Search for the cell housing the specified text and yield its [x, y] center coordinate. 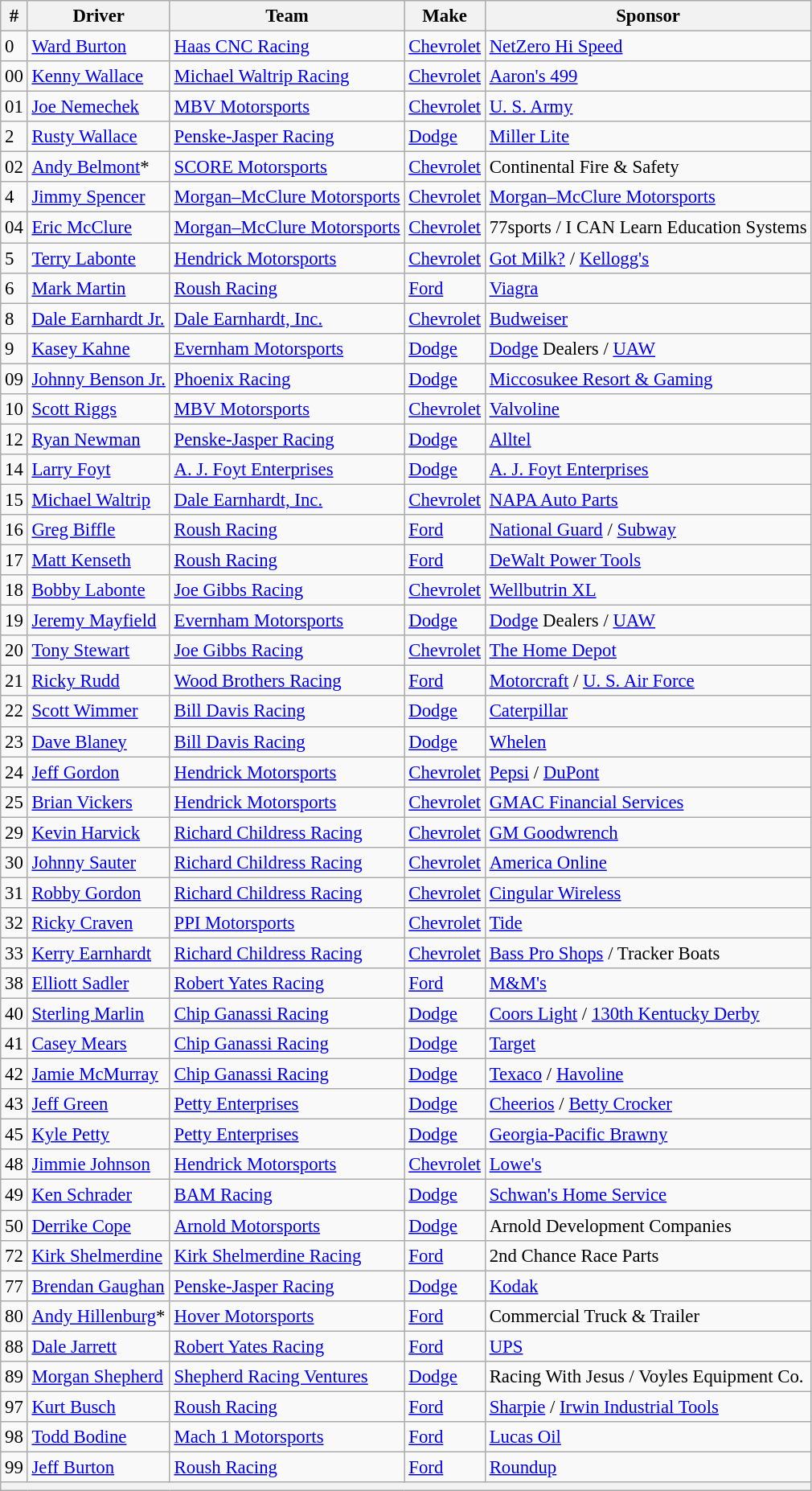
Jimmie Johnson [98, 1165]
88 [14, 1346]
Elliott Sadler [98, 984]
Sponsor [648, 16]
Johnny Sauter [98, 863]
Kodak [648, 1286]
20 [14, 651]
09 [14, 379]
2nd Chance Race Parts [648, 1255]
Michael Waltrip [98, 499]
Tide [648, 923]
77sports / I CAN Learn Education Systems [648, 228]
Brian Vickers [98, 802]
72 [14, 1255]
17 [14, 561]
02 [14, 167]
97 [14, 1407]
Haas CNC Racing [287, 47]
Arnold Development Companies [648, 1226]
Ryan Newman [98, 439]
GM Goodwrench [648, 832]
Andy Hillenburg* [98, 1316]
Coors Light / 130th Kentucky Derby [648, 1014]
50 [14, 1226]
Caterpillar [648, 712]
4 [14, 197]
Sharpie / Irwin Industrial Tools [648, 1407]
Scott Riggs [98, 409]
SCORE Motorsports [287, 167]
Kyle Petty [98, 1135]
Phoenix Racing [287, 379]
Joe Nemechek [98, 107]
Jeff Gordon [98, 772]
16 [14, 530]
Mach 1 Motorsports [287, 1437]
Casey Mears [98, 1044]
Arnold Motorsports [287, 1226]
Dale Earnhardt Jr. [98, 318]
Kirk Shelmerdine Racing [287, 1255]
6 [14, 288]
Pepsi / DuPont [648, 772]
Scott Wimmer [98, 712]
Andy Belmont* [98, 167]
42 [14, 1074]
45 [14, 1135]
Driver [98, 16]
Motorcraft / U. S. Air Force [648, 681]
10 [14, 409]
43 [14, 1104]
Miller Lite [648, 137]
Kevin Harvick [98, 832]
Mark Martin [98, 288]
49 [14, 1195]
Hover Motorsports [287, 1316]
31 [14, 893]
77 [14, 1286]
America Online [648, 863]
15 [14, 499]
0 [14, 47]
Team [287, 16]
Roundup [648, 1467]
Shepherd Racing Ventures [287, 1377]
8 [14, 318]
00 [14, 76]
Terry Labonte [98, 258]
5 [14, 258]
38 [14, 984]
Schwan's Home Service [648, 1195]
Cheerios / Betty Crocker [648, 1104]
Todd Bodine [98, 1437]
Viagra [648, 288]
Tony Stewart [98, 651]
Kirk Shelmerdine [98, 1255]
Ricky Craven [98, 923]
41 [14, 1044]
BAM Racing [287, 1195]
Continental Fire & Safety [648, 167]
Ward Burton [98, 47]
Derrike Cope [98, 1226]
GMAC Financial Services [648, 802]
14 [14, 470]
Lucas Oil [648, 1437]
Ken Schrader [98, 1195]
Budweiser [648, 318]
22 [14, 712]
Ricky Rudd [98, 681]
99 [14, 1467]
NetZero Hi Speed [648, 47]
2 [14, 137]
Cingular Wireless [648, 893]
PPI Motorsports [287, 923]
98 [14, 1437]
Rusty Wallace [98, 137]
Sterling Marlin [98, 1014]
Alltel [648, 439]
Miccosukee Resort & Gaming [648, 379]
29 [14, 832]
89 [14, 1377]
UPS [648, 1346]
01 [14, 107]
Robby Gordon [98, 893]
Bobby Labonte [98, 590]
Wood Brothers Racing [287, 681]
Wellbutrin XL [648, 590]
Kenny Wallace [98, 76]
19 [14, 621]
Racing With Jesus / Voyles Equipment Co. [648, 1377]
Target [648, 1044]
9 [14, 348]
Jamie McMurray [98, 1074]
M&M's [648, 984]
Kurt Busch [98, 1407]
Larry Foyt [98, 470]
40 [14, 1014]
18 [14, 590]
Aaron's 499 [648, 76]
Whelen [648, 741]
Greg Biffle [98, 530]
48 [14, 1165]
24 [14, 772]
Brendan Gaughan [98, 1286]
Lowe's [648, 1165]
Jeremy Mayfield [98, 621]
Bass Pro Shops / Tracker Boats [648, 953]
Matt Kenseth [98, 561]
NAPA Auto Parts [648, 499]
Jeff Green [98, 1104]
Morgan Shepherd [98, 1377]
Jeff Burton [98, 1467]
30 [14, 863]
Valvoline [648, 409]
Georgia-Pacific Brawny [648, 1135]
21 [14, 681]
Kasey Kahne [98, 348]
32 [14, 923]
# [14, 16]
Texaco / Havoline [648, 1074]
Got Milk? / Kellogg's [648, 258]
80 [14, 1316]
Jimmy Spencer [98, 197]
Dave Blaney [98, 741]
The Home Depot [648, 651]
DeWalt Power Tools [648, 561]
04 [14, 228]
25 [14, 802]
Commercial Truck & Trailer [648, 1316]
Dale Jarrett [98, 1346]
33 [14, 953]
Michael Waltrip Racing [287, 76]
Johnny Benson Jr. [98, 379]
Eric McClure [98, 228]
National Guard / Subway [648, 530]
Kerry Earnhardt [98, 953]
U. S. Army [648, 107]
23 [14, 741]
12 [14, 439]
Make [445, 16]
